Identify which cell holds the provided text, then report its [X, Y] central coordinate. 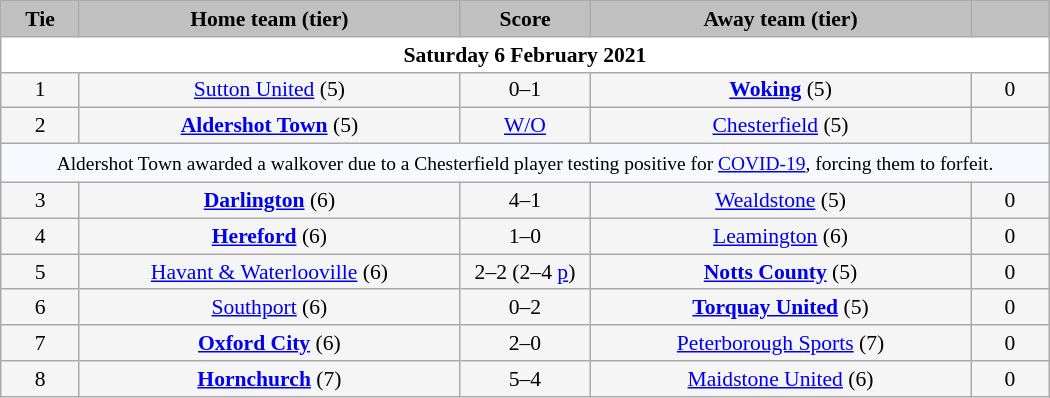
Tie [40, 19]
Home team (tier) [269, 19]
Oxford City (6) [269, 343]
1–0 [524, 236]
2 [40, 126]
6 [40, 308]
0–2 [524, 308]
Wealdstone (5) [781, 201]
4 [40, 236]
3 [40, 201]
2–2 (2–4 p) [524, 272]
Leamington (6) [781, 236]
5 [40, 272]
Maidstone United (6) [781, 379]
Southport (6) [269, 308]
Torquay United (5) [781, 308]
Aldershot Town (5) [269, 126]
8 [40, 379]
5–4 [524, 379]
2–0 [524, 343]
Darlington (6) [269, 201]
Saturday 6 February 2021 [525, 55]
Peterborough Sports (7) [781, 343]
1 [40, 90]
Notts County (5) [781, 272]
W/O [524, 126]
Hornchurch (7) [269, 379]
Sutton United (5) [269, 90]
0–1 [524, 90]
Chesterfield (5) [781, 126]
Away team (tier) [781, 19]
4–1 [524, 201]
Woking (5) [781, 90]
Hereford (6) [269, 236]
7 [40, 343]
Aldershot Town awarded a walkover due to a Chesterfield player testing positive for COVID-19, forcing them to forfeit. [525, 164]
Score [524, 19]
Havant & Waterlooville (6) [269, 272]
